Return [x, y] of the center of cell containing provided text 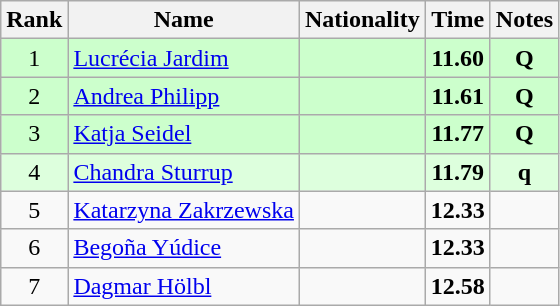
3 [34, 134]
1 [34, 58]
7 [34, 286]
Andrea Philipp [184, 96]
Katarzyna Zakrzewska [184, 210]
11.79 [458, 172]
Dagmar Hölbl [184, 286]
q [524, 172]
Time [458, 20]
Chandra Sturrup [184, 172]
Begoña Yúdice [184, 248]
Lucrécia Jardim [184, 58]
Rank [34, 20]
Nationality [362, 20]
4 [34, 172]
Katja Seidel [184, 134]
Notes [524, 20]
11.61 [458, 96]
Name [184, 20]
11.77 [458, 134]
6 [34, 248]
11.60 [458, 58]
5 [34, 210]
2 [34, 96]
12.58 [458, 286]
